Extract the (x, y) coordinate from the center of the cell holding the provided text.  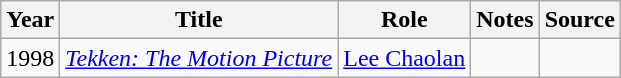
Source (580, 20)
Notes (505, 20)
1998 (30, 58)
Role (404, 20)
Lee Chaolan (404, 58)
Tekken: The Motion Picture (199, 58)
Year (30, 20)
Title (199, 20)
